Return the (x, y) coordinate for the center point of the cell that contains the specified text.  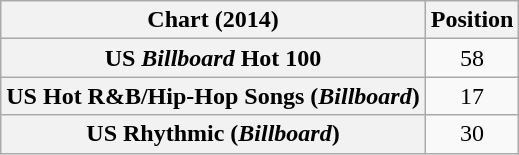
58 (472, 58)
US Hot R&B/Hip-Hop Songs (Billboard) (213, 96)
Position (472, 20)
30 (472, 134)
17 (472, 96)
US Rhythmic (Billboard) (213, 134)
Chart (2014) (213, 20)
US Billboard Hot 100 (213, 58)
